Search for the cell housing the specified text and yield its (x, y) center coordinate. 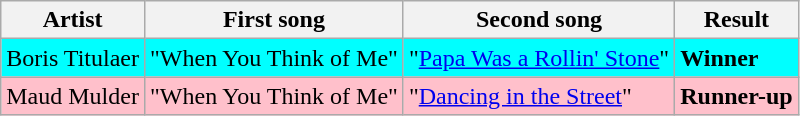
Boris Titulaer (73, 58)
Second song (538, 20)
Artist (73, 20)
First song (274, 20)
"Dancing in the Street" (538, 96)
Winner (737, 58)
Maud Mulder (73, 96)
"Papa Was a Rollin' Stone" (538, 58)
Result (737, 20)
Runner-up (737, 96)
